Locate the cell with the specified text and output its (X, Y) center coordinate. 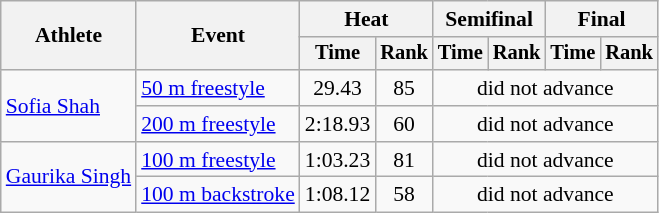
1:03.23 (338, 160)
Sofia Shah (68, 106)
2:18.93 (338, 124)
Athlete (68, 36)
Heat (366, 19)
60 (404, 124)
100 m backstroke (218, 195)
Gaurika Singh (68, 178)
200 m freestyle (218, 124)
29.43 (338, 88)
50 m freestyle (218, 88)
100 m freestyle (218, 160)
Final (601, 19)
58 (404, 195)
1:08.12 (338, 195)
Semifinal (489, 19)
Event (218, 36)
81 (404, 160)
85 (404, 88)
